Search for the cell housing the specified text and yield its [X, Y] center coordinate. 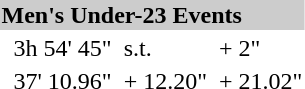
3h 54' 45" [62, 48]
Men's Under-23 Events [152, 15]
s.t. [165, 48]
+ 2" [260, 48]
